Determine the (X, Y) coordinate at the center of the cell enclosing the given text.  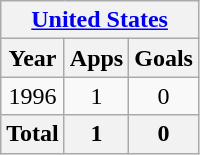
Year (33, 58)
Total (33, 134)
1996 (33, 96)
Goals (164, 58)
United States (100, 20)
Apps (96, 58)
